Find where the given text appears and provide that cell's center as (x, y) coordinate. 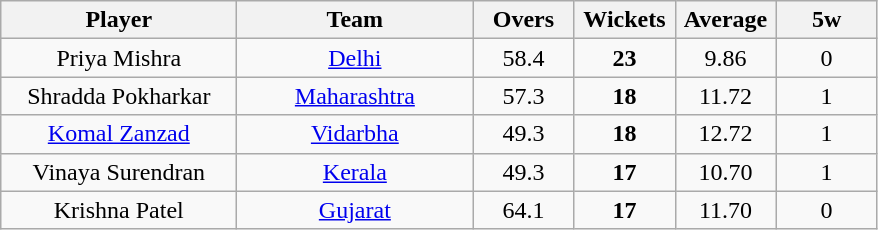
Team (355, 20)
Gujarat (355, 210)
23 (624, 58)
Shradda Pokharkar (119, 96)
Priya Mishra (119, 58)
Average (726, 20)
11.72 (726, 96)
12.72 (726, 134)
Vidarbha (355, 134)
64.1 (524, 210)
Kerala (355, 172)
Wickets (624, 20)
11.70 (726, 210)
5w (826, 20)
10.70 (726, 172)
Player (119, 20)
Maharashtra (355, 96)
Krishna Patel (119, 210)
Vinaya Surendran (119, 172)
9.86 (726, 58)
Komal Zanzad (119, 134)
57.3 (524, 96)
Delhi (355, 58)
Overs (524, 20)
58.4 (524, 58)
